Identify which cell holds the provided text, then report its [X, Y] central coordinate. 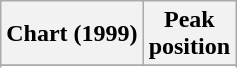
Peak position [189, 34]
Chart (1999) [72, 34]
